Search for the cell housing the specified text and yield its [x, y] center coordinate. 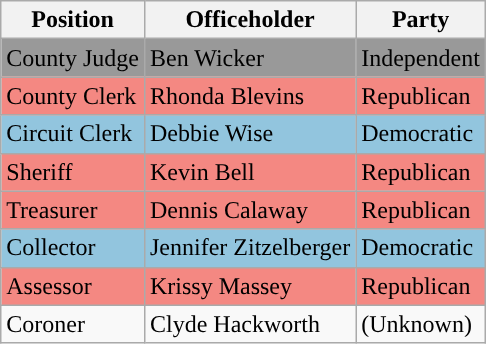
Assessor [73, 286]
(Unknown) [421, 324]
Officeholder [250, 20]
Rhonda Blevins [250, 96]
Krissy Massey [250, 286]
Jennifer Zitzelberger [250, 248]
Collector [73, 248]
Kevin Bell [250, 172]
Coroner [73, 324]
Independent [421, 58]
County Judge [73, 58]
Ben Wicker [250, 58]
Position [73, 20]
Dennis Calaway [250, 210]
Sheriff [73, 172]
Debbie Wise [250, 134]
Party [421, 20]
Treasurer [73, 210]
Circuit Clerk [73, 134]
Clyde Hackworth [250, 324]
County Clerk [73, 96]
